Scan for the cell matching the given text and deliver its (x, y) coordinate at center. 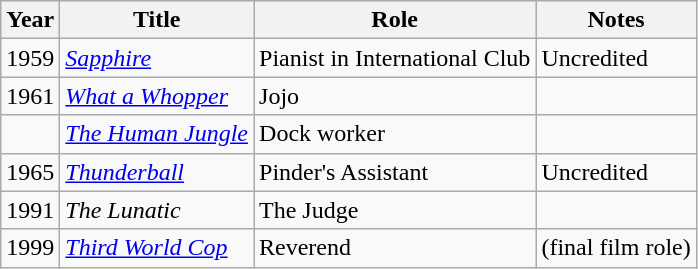
The Lunatic (157, 210)
Dock worker (395, 134)
(final film role) (616, 248)
The Judge (395, 210)
1999 (30, 248)
1991 (30, 210)
1961 (30, 96)
Reverend (395, 248)
Year (30, 20)
Role (395, 20)
Title (157, 20)
Notes (616, 20)
Pianist in International Club (395, 58)
Pinder's Assistant (395, 172)
Third World Cop (157, 248)
Thunderball (157, 172)
1959 (30, 58)
The Human Jungle (157, 134)
1965 (30, 172)
What a Whopper (157, 96)
Sapphire (157, 58)
Jojo (395, 96)
